Output the [x, y] coordinate of the center of the cell containing the given text.  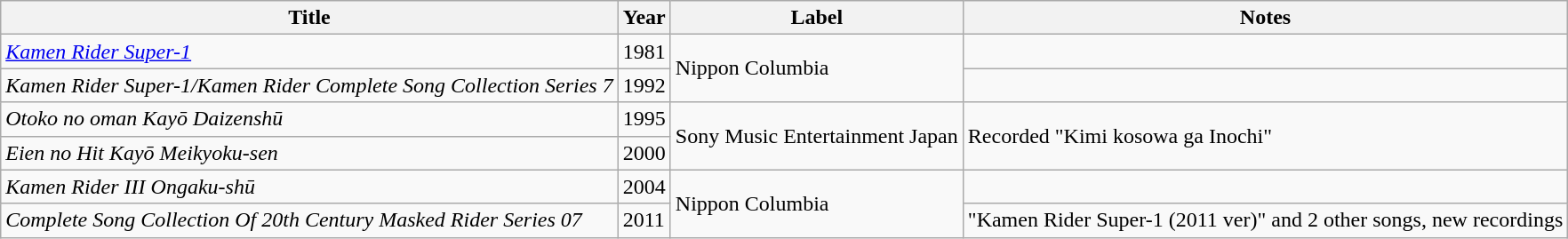
Kamen Rider Super-1/Kamen Rider Complete Song Collection Series 7 [309, 85]
"Kamen Rider Super-1 (2011 ver)" and 2 other songs, new recordings [1265, 220]
2011 [644, 220]
Complete Song Collection Of 20th Century Masked Rider Series 07 [309, 220]
Kamen Rider III Ongaku-shū [309, 187]
Year [644, 18]
1995 [644, 119]
Otoko no oman Kayō Daizenshū [309, 119]
Title [309, 18]
Notes [1265, 18]
Recorded "Kimi kosowa ga Inochi" [1265, 136]
2000 [644, 153]
1981 [644, 52]
1992 [644, 85]
Sony Music Entertainment Japan [816, 136]
Label [816, 18]
Eien no Hit Kayō Meikyoku-sen [309, 153]
2004 [644, 187]
Kamen Rider Super-1 [309, 52]
